Pinpoint the cell where the given text exists, returning its (x, y) midpoint coordinate. 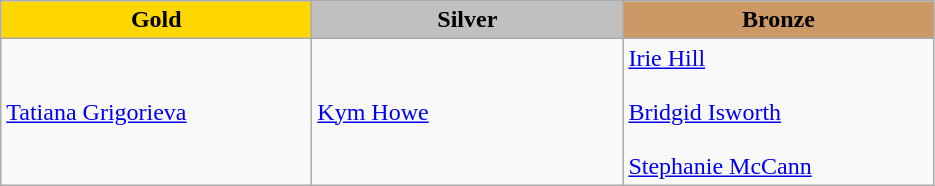
Tatiana Grigorieva (156, 112)
Bronze (778, 20)
Irie HillBridgid IsworthStephanie McCann (778, 112)
Gold (156, 20)
Silver (468, 20)
Kym Howe (468, 112)
